Capture the cell that displays the provided text and extract its [x, y] central coordinate. 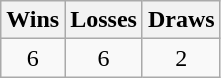
Draws [181, 20]
Wins [33, 20]
2 [181, 58]
Losses [104, 20]
